Identify which cell holds the provided text, then report its (x, y) central coordinate. 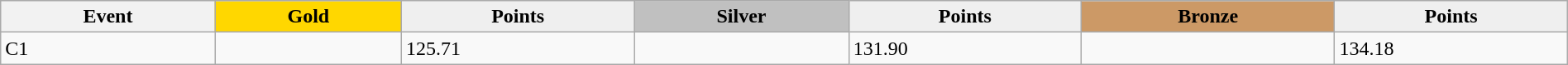
134.18 (1451, 48)
C1 (108, 48)
131.90 (964, 48)
Event (108, 17)
Silver (741, 17)
Bronze (1207, 17)
Gold (308, 17)
125.71 (518, 48)
